For the text-containing cell, return its midpoint in [X, Y] coordinate format. 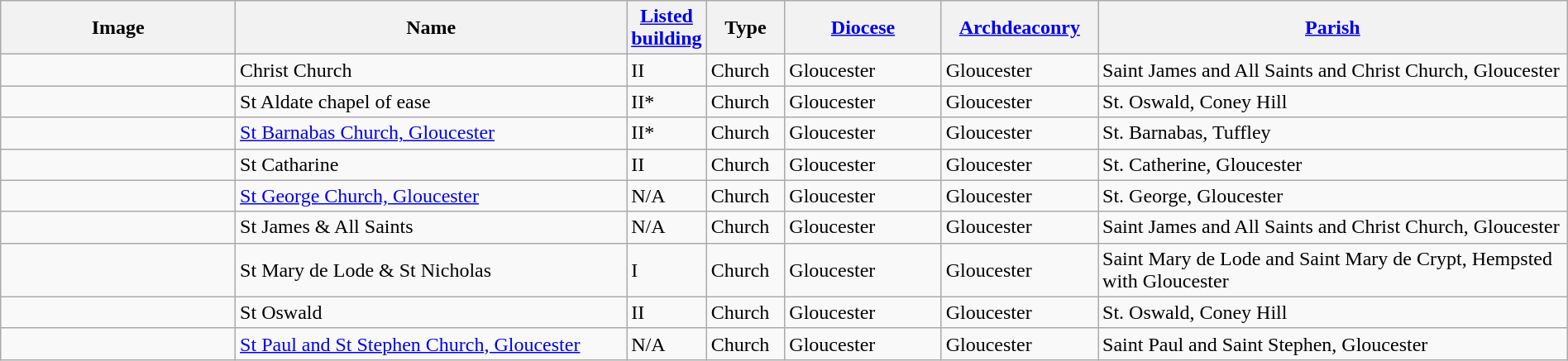
St. Catherine, Gloucester [1333, 164]
Diocese [863, 28]
St Mary de Lode & St Nicholas [432, 269]
Name [432, 28]
St Barnabas Church, Gloucester [432, 133]
St Paul and St Stephen Church, Gloucester [432, 344]
Christ Church [432, 70]
St Aldate chapel of ease [432, 102]
Image [118, 28]
I [667, 269]
St George Church, Gloucester [432, 196]
Listed building [667, 28]
Saint Paul and Saint Stephen, Gloucester [1333, 344]
Parish [1333, 28]
St Oswald [432, 312]
St James & All Saints [432, 227]
St. Barnabas, Tuffley [1333, 133]
Saint Mary de Lode and Saint Mary de Crypt, Hempsted with Gloucester [1333, 269]
Archdeaconry [1019, 28]
Type [746, 28]
St Catharine [432, 164]
St. George, Gloucester [1333, 196]
